Determine the (X, Y) coordinate at the center of the cell enclosing the given text.  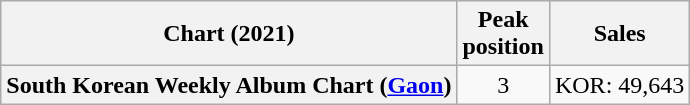
3 (503, 85)
South Korean Weekly Album Chart (Gaon) (229, 85)
KOR: 49,643 (619, 85)
Peakposition (503, 34)
Sales (619, 34)
Chart (2021) (229, 34)
